Determine the (X, Y) coordinate at the center of the cell enclosing the given text.  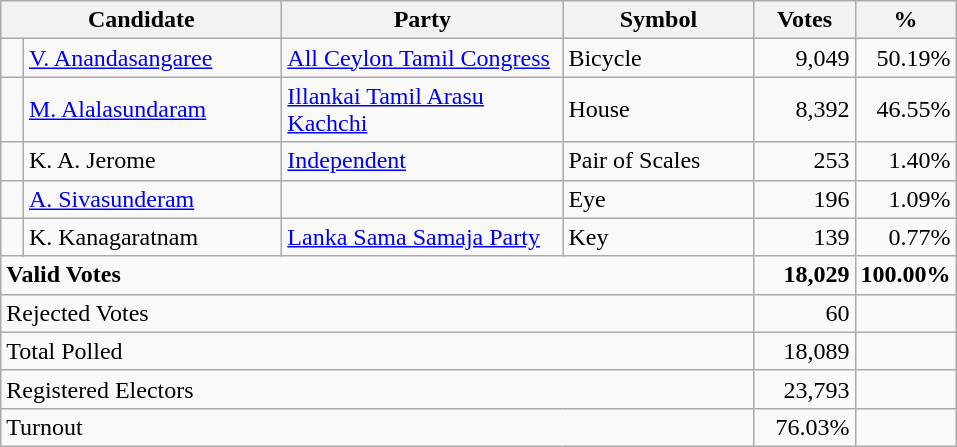
46.55% (906, 110)
Lanka Sama Samaja Party (422, 237)
Independent (422, 161)
V. Anandasangaree (152, 58)
M. Alalasundaram (152, 110)
Eye (658, 199)
House (658, 110)
60 (804, 313)
Symbol (658, 20)
23,793 (804, 389)
196 (804, 199)
Illankai Tamil Arasu Kachchi (422, 110)
Turnout (378, 427)
Rejected Votes (378, 313)
Bicycle (658, 58)
Total Polled (378, 351)
1.40% (906, 161)
All Ceylon Tamil Congress (422, 58)
253 (804, 161)
Registered Electors (378, 389)
Key (658, 237)
Votes (804, 20)
9,049 (804, 58)
139 (804, 237)
0.77% (906, 237)
100.00% (906, 275)
50.19% (906, 58)
K. Kanagaratnam (152, 237)
Candidate (142, 20)
76.03% (804, 427)
Valid Votes (378, 275)
Party (422, 20)
8,392 (804, 110)
% (906, 20)
A. Sivasunderam (152, 199)
K. A. Jerome (152, 161)
Pair of Scales (658, 161)
1.09% (906, 199)
18,089 (804, 351)
18,029 (804, 275)
